Return the (x, y) coordinate for the center point of the cell that contains the specified text.  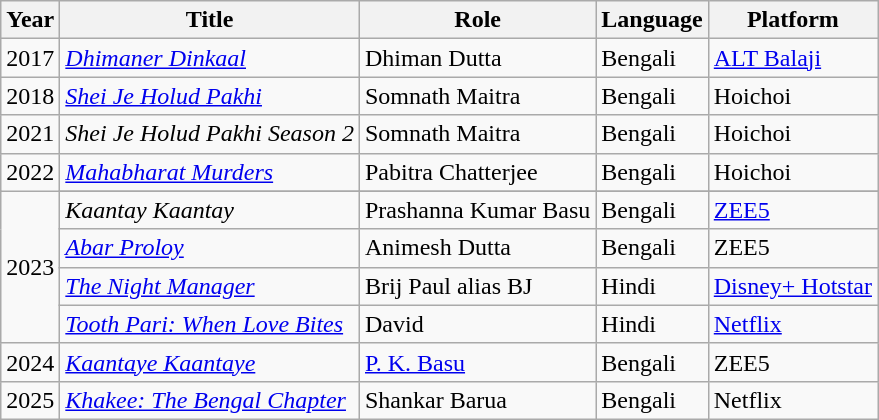
Mahabharat Murders (210, 172)
Pabitra Chatterjee (477, 172)
Animesh Dutta (477, 248)
Platform (792, 20)
2025 (30, 400)
ALT Balaji (792, 58)
Title (210, 20)
2017 (30, 58)
Khakee: The Bengal Chapter (210, 400)
2021 (30, 134)
2022 (30, 172)
Disney+ Hotstar (792, 286)
David (477, 324)
Abar Proloy (210, 248)
The Night Manager (210, 286)
2024 (30, 362)
2023 (30, 267)
Brij Paul alias BJ (477, 286)
2018 (30, 96)
Tooth Pari: When Love Bites (210, 324)
Prashanna Kumar Basu (477, 210)
Language (652, 20)
Shei Je Holud Pakhi Season 2 (210, 134)
Shankar Barua (477, 400)
Kaantay Kaantay (210, 210)
Dhiman Dutta (477, 58)
Kaantaye Kaantaye (210, 362)
Year (30, 20)
P. K. Basu (477, 362)
Dhimaner Dinkaal (210, 58)
Shei Je Holud Pakhi (210, 96)
Role (477, 20)
